Return (x, y) of the center of cell containing provided text 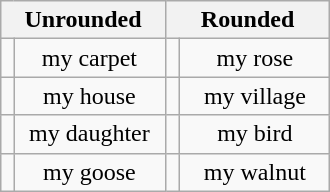
my daughter (90, 134)
my walnut (255, 172)
my carpet (90, 58)
my goose (90, 172)
my village (255, 96)
my house (90, 96)
my bird (255, 134)
Rounded (248, 20)
Unrounded (84, 20)
my rose (255, 58)
